Locate the cell with the specified text and output its (X, Y) center coordinate. 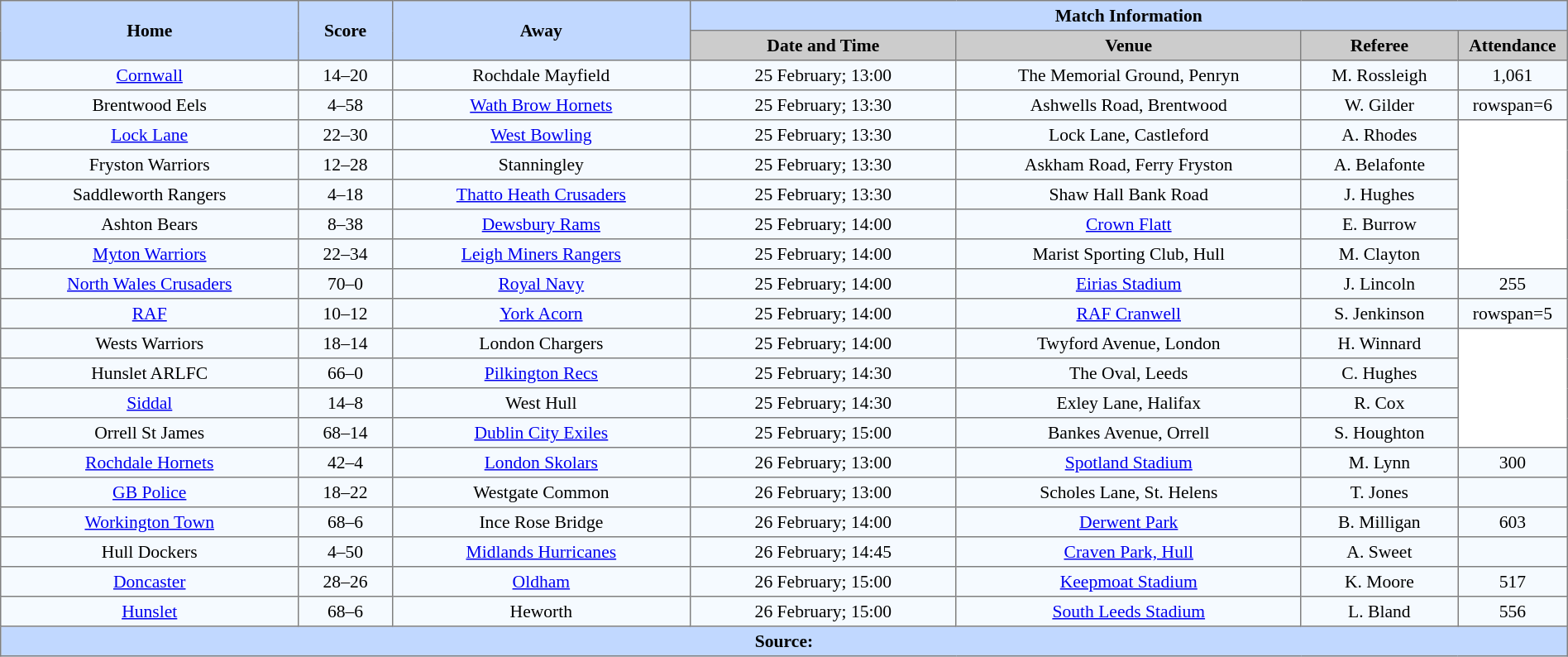
Wath Brow Hornets (541, 105)
Hunslet (150, 611)
Scholes Lane, St. Helens (1128, 492)
North Wales Crusaders (150, 284)
B. Milligan (1379, 522)
Brentwood Eels (150, 105)
Doncaster (150, 582)
Stanningley (541, 165)
Cornwall (150, 75)
Attendance (1513, 46)
Ince Rose Bridge (541, 522)
4–50 (346, 552)
S. Jenkinson (1379, 314)
Myton Warriors (150, 254)
8–38 (346, 224)
Match Information (1128, 16)
Dewsbury Rams (541, 224)
Ashton Bears (150, 224)
GB Police (150, 492)
A. Belafonte (1379, 165)
H. Winnard (1379, 343)
Royal Navy (541, 284)
Referee (1379, 46)
S. Houghton (1379, 433)
70–0 (346, 284)
Askham Road, Ferry Fryston (1128, 165)
Away (541, 31)
Craven Park, Hull (1128, 552)
26 February; 14:45 (823, 552)
C. Hughes (1379, 373)
Crown Flatt (1128, 224)
Derwent Park (1128, 522)
Workington Town (150, 522)
Marist Sporting Club, Hull (1128, 254)
300 (1513, 463)
A. Sweet (1379, 552)
10–12 (346, 314)
Wests Warriors (150, 343)
Pilkington Recs (541, 373)
rowspan=6 (1513, 105)
Eirias Stadium (1128, 284)
22–30 (346, 135)
Hull Dockers (150, 552)
Home (150, 31)
Leigh Miners Rangers (541, 254)
1,061 (1513, 75)
The Oval, Leeds (1128, 373)
RAF (150, 314)
12–28 (346, 165)
Rochdale Hornets (150, 463)
rowspan=5 (1513, 314)
Rochdale Mayfield (541, 75)
Hunslet ARLFC (150, 373)
Ashwells Road, Brentwood (1128, 105)
Twyford Avenue, London (1128, 343)
26 February; 14:00 (823, 522)
255 (1513, 284)
Source: (784, 641)
517 (1513, 582)
14–20 (346, 75)
W. Gilder (1379, 105)
Lock Lane, Castleford (1128, 135)
RAF Cranwell (1128, 314)
J. Lincoln (1379, 284)
Siddal (150, 403)
Score (346, 31)
E. Burrow (1379, 224)
M. Lynn (1379, 463)
Saddleworth Rangers (150, 194)
London Chargers (541, 343)
South Leeds Stadium (1128, 611)
L. Bland (1379, 611)
68–14 (346, 433)
R. Cox (1379, 403)
Spotland Stadium (1128, 463)
M. Clayton (1379, 254)
Thatto Heath Crusaders (541, 194)
556 (1513, 611)
28–26 (346, 582)
J. Hughes (1379, 194)
603 (1513, 522)
18–22 (346, 492)
Heworth (541, 611)
Bankes Avenue, Orrell (1128, 433)
Keepmoat Stadium (1128, 582)
West Bowling (541, 135)
Orrell St James (150, 433)
25 February; 15:00 (823, 433)
Venue (1128, 46)
A. Rhodes (1379, 135)
York Acorn (541, 314)
West Hull (541, 403)
66–0 (346, 373)
Shaw Hall Bank Road (1128, 194)
Dublin City Exiles (541, 433)
42–4 (346, 463)
Date and Time (823, 46)
14–8 (346, 403)
K. Moore (1379, 582)
Lock Lane (150, 135)
T. Jones (1379, 492)
Midlands Hurricanes (541, 552)
The Memorial Ground, Penryn (1128, 75)
M. Rossleigh (1379, 75)
Exley Lane, Halifax (1128, 403)
Fryston Warriors (150, 165)
25 February; 13:00 (823, 75)
Oldham (541, 582)
Westgate Common (541, 492)
18–14 (346, 343)
22–34 (346, 254)
4–58 (346, 105)
London Skolars (541, 463)
4–18 (346, 194)
